Find where the given text appears and provide that cell's center as [x, y] coordinate. 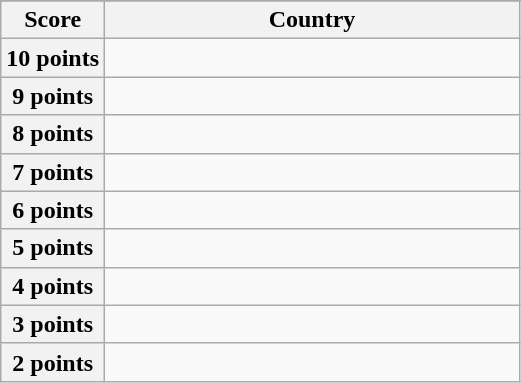
8 points [53, 134]
3 points [53, 324]
4 points [53, 286]
Score [53, 20]
5 points [53, 248]
9 points [53, 96]
6 points [53, 210]
2 points [53, 362]
7 points [53, 172]
10 points [53, 58]
Country [312, 20]
